Capture the cell that displays the provided text and extract its (x, y) central coordinate. 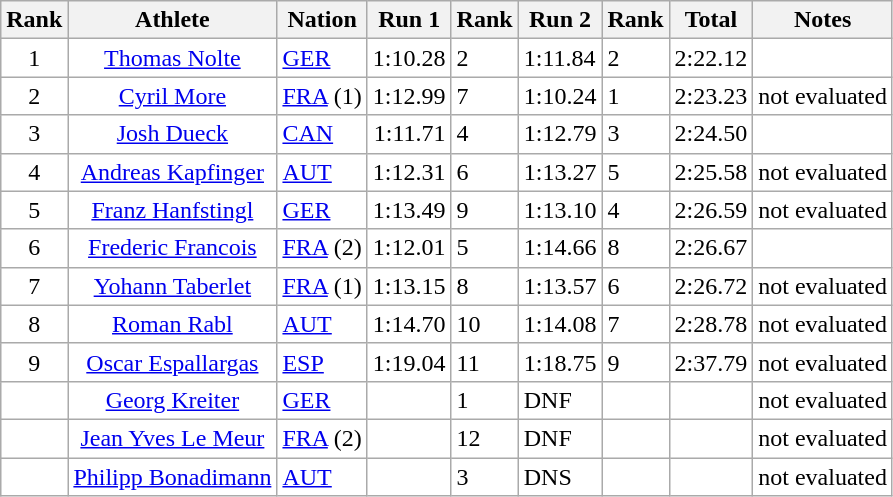
Run 1 (409, 20)
1:12.79 (560, 134)
1:13.57 (560, 286)
1:13.27 (560, 172)
1:11.71 (409, 134)
1:13.15 (409, 286)
Notes (823, 20)
1:14.70 (409, 324)
Run 2 (560, 20)
Thomas Nolte (172, 58)
2:25.58 (711, 172)
2:23.23 (711, 96)
1:13.10 (560, 210)
Jean Yves Le Meur (172, 438)
DNS (560, 477)
Oscar Espallargas (172, 362)
2:24.50 (711, 134)
1:12.01 (409, 248)
1:19.04 (409, 362)
2:28.78 (711, 324)
Georg Kreiter (172, 400)
1:14.08 (560, 324)
CAN (322, 134)
Cyril More (172, 96)
Josh Dueck (172, 134)
2:22.12 (711, 58)
11 (484, 362)
1:10.24 (560, 96)
Nation (322, 20)
Philipp Bonadimann (172, 477)
12 (484, 438)
Franz Hanfstingl (172, 210)
Frederic Francois (172, 248)
1:12.99 (409, 96)
1:11.84 (560, 58)
2:26.67 (711, 248)
ESP (322, 362)
2:37.79 (711, 362)
1:13.49 (409, 210)
Athlete (172, 20)
10 (484, 324)
2:26.72 (711, 286)
2:26.59 (711, 210)
Andreas Kapfinger (172, 172)
Roman Rabl (172, 324)
1:18.75 (560, 362)
Total (711, 20)
Yohann Taberlet (172, 286)
1:12.31 (409, 172)
1:14.66 (560, 248)
1:10.28 (409, 58)
